Determine the (X, Y) coordinate at the center of the cell enclosing the given text.  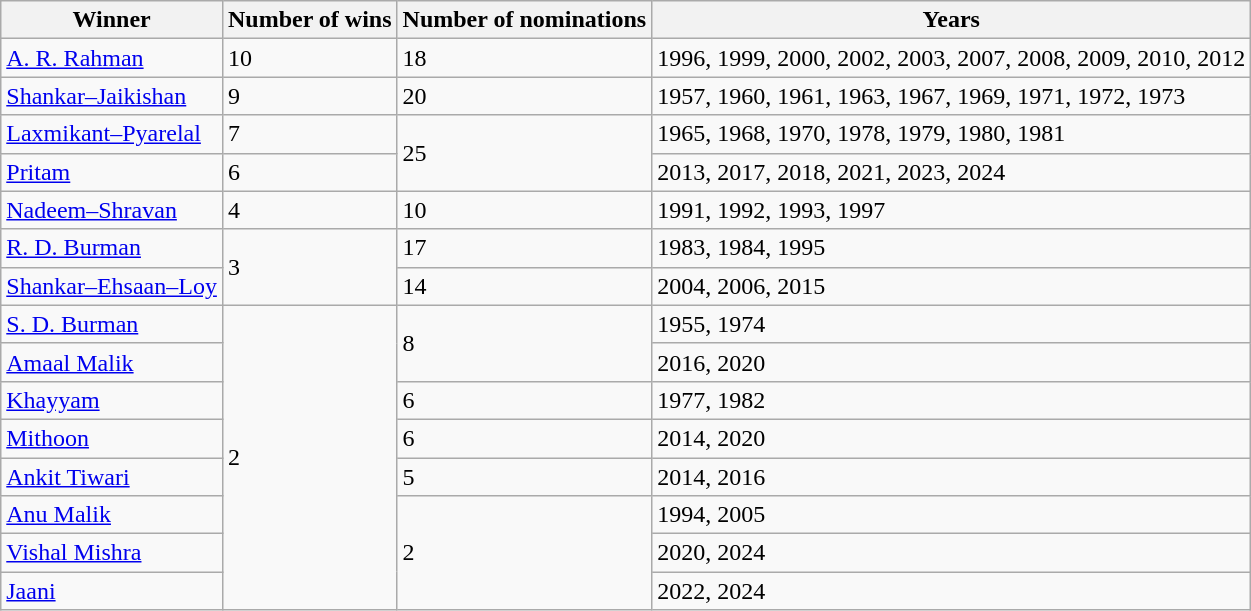
R. D. Burman (112, 248)
1994, 2005 (952, 515)
2014, 2016 (952, 477)
2020, 2024 (952, 553)
9 (310, 96)
25 (524, 153)
Amaal Malik (112, 362)
3 (310, 267)
1996, 1999, 2000, 2002, 2003, 2007, 2008, 2009, 2010, 2012 (952, 58)
1977, 1982 (952, 400)
Pritam (112, 172)
2013, 2017, 2018, 2021, 2023, 2024 (952, 172)
Ankit Tiwari (112, 477)
Nadeem–Shravan (112, 210)
2016, 2020 (952, 362)
8 (524, 343)
A. R. Rahman (112, 58)
Laxmikant–Pyarelal (112, 134)
1965, 1968, 1970, 1978, 1979, 1980, 1981 (952, 134)
Shankar–Ehsaan–Loy (112, 286)
1955, 1974 (952, 324)
2022, 2024 (952, 591)
Jaani (112, 591)
Number of nominations (524, 20)
18 (524, 58)
20 (524, 96)
1957, 1960, 1961, 1963, 1967, 1969, 1971, 1972, 1973 (952, 96)
Khayyam (112, 400)
14 (524, 286)
7 (310, 134)
Mithoon (112, 438)
Number of wins (310, 20)
Years (952, 20)
17 (524, 248)
Vishal Mishra (112, 553)
S. D. Burman (112, 324)
4 (310, 210)
Winner (112, 20)
Shankar–Jaikishan (112, 96)
2004, 2006, 2015 (952, 286)
1991, 1992, 1993, 1997 (952, 210)
Anu Malik (112, 515)
2014, 2020 (952, 438)
1983, 1984, 1995 (952, 248)
5 (524, 477)
